Return the (x, y) coordinate for the center point of the cell that contains the specified text.  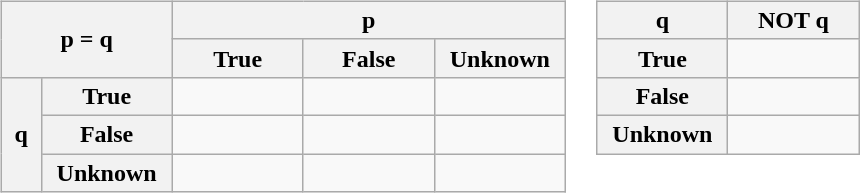
NOT q (794, 20)
p (368, 20)
p = q (86, 39)
